Provide the (X, Y) coordinate of the cell's center where the given text is located.  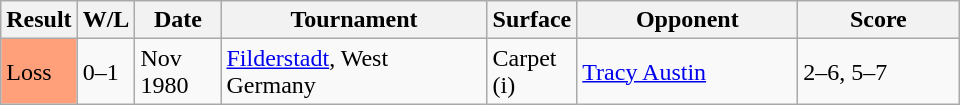
Filderstadt, West Germany (354, 72)
Surface (532, 20)
Nov 1980 (178, 72)
Loss (39, 72)
Tracy Austin (688, 72)
0–1 (106, 72)
W/L (106, 20)
Score (878, 20)
Date (178, 20)
Tournament (354, 20)
Carpet (i) (532, 72)
Opponent (688, 20)
Result (39, 20)
2–6, 5–7 (878, 72)
